Find where the given text appears and provide that cell's center as [X, Y] coordinate. 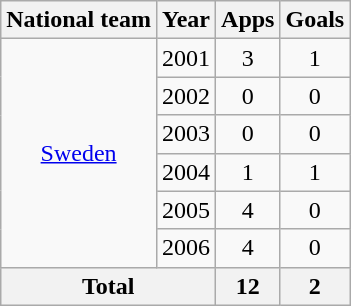
2 [315, 286]
Total [108, 286]
2004 [186, 172]
2001 [186, 58]
2003 [186, 134]
2005 [186, 210]
Goals [315, 20]
3 [248, 58]
Sweden [79, 153]
National team [79, 20]
Apps [248, 20]
Year [186, 20]
12 [248, 286]
2006 [186, 248]
2002 [186, 96]
